Provide the (X, Y) coordinate of the cell's center where the given text is located.  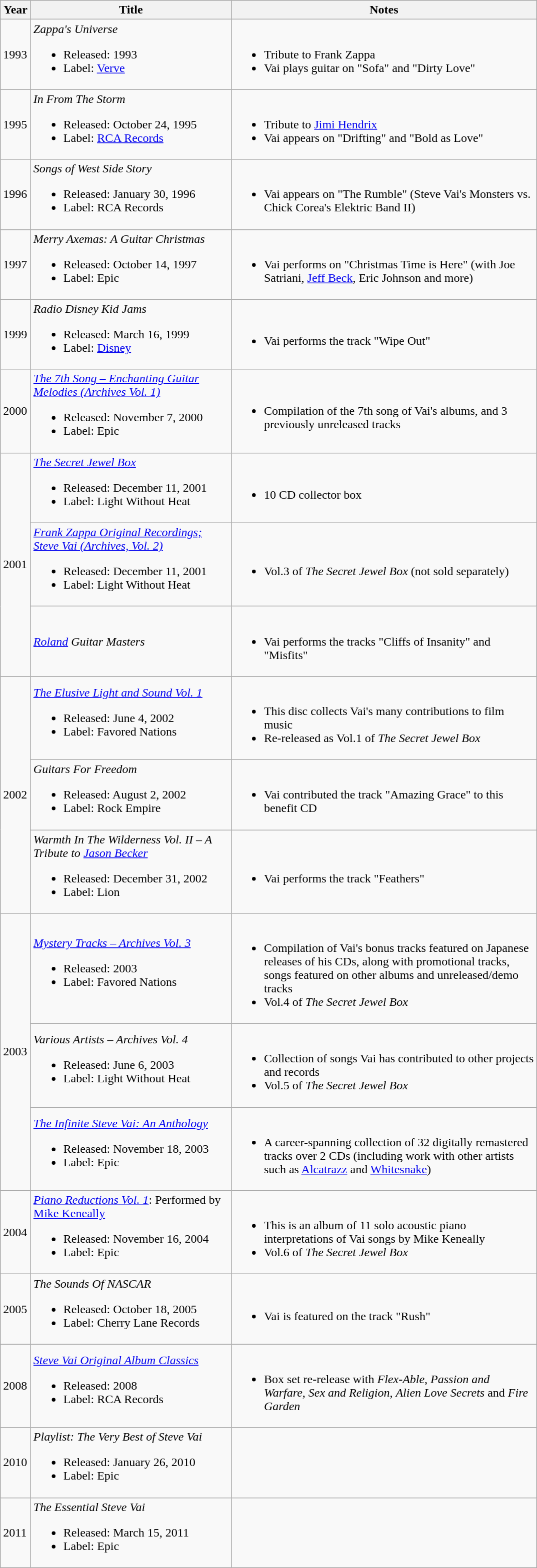
Box set re-release with Flex-Able, Passion and Warfare, Sex and Religion, Alien Love Secrets and Fire Garden (384, 1386)
The Essential Steve VaiReleased: March 15, 2011Label: Epic (131, 1533)
2010 (16, 1463)
The Sounds Of NASCARReleased: October 18, 2005Label: Cherry Lane Records (131, 1309)
Piano Reductions Vol. 1: Performed by Mike KeneallyReleased: November 16, 2004Label: Epic (131, 1232)
The Infinite Steve Vai: An AnthologyReleased: November 18, 2003Label: Epic (131, 1149)
A career-spanning collection of 32 digitally remastered tracks over 2 CDs (including work with other artists such as Alcatrazz and Whitesnake) (384, 1149)
Vai performs on "Christmas Time is Here" (with Joe Satriani, Jeff Beck, Eric Johnson and more) (384, 264)
In From The StormReleased: October 24, 1995Label: RCA Records (131, 124)
10 CD collector box (384, 488)
Various Artists – Archives Vol. 4Released: June 6, 2003Label: Light Without Heat (131, 1065)
Collection of songs Vai has contributed to other projects and recordsVol.5 of The Secret Jewel Box (384, 1065)
Vai is featured on the track "Rush" (384, 1309)
This is an album of 11 solo acoustic piano interpretations of Vai songs by Mike KeneallyVol.6 of The Secret Jewel Box (384, 1232)
Mystery Tracks – Archives Vol. 3Released: 2003Label: Favored Nations (131, 968)
1993 (16, 54)
Notes (384, 10)
Vol.3 of The Secret Jewel Box (not sold separately) (384, 565)
2004 (16, 1232)
Radio Disney Kid JamsReleased: March 16, 1999Label: Disney (131, 334)
Playlist: The Very Best of Steve VaiReleased: January 26, 2010Label: Epic (131, 1463)
Frank Zappa Original Recordings; Steve Vai (Archives, Vol. 2)Released: December 11, 2001Label: Light Without Heat (131, 565)
2008 (16, 1386)
2003 (16, 1052)
Compilation of the 7th song of Vai's albums, and 3 previously unreleased tracks (384, 411)
Tribute to Frank ZappaVai plays guitar on "Sofa" and "Dirty Love" (384, 54)
1996 (16, 194)
Vai performs the track "Wipe Out" (384, 334)
The Elusive Light and Sound Vol. 1Released: June 4, 2002Label: Favored Nations (131, 718)
1997 (16, 264)
2002 (16, 794)
Year (16, 10)
Vai performs the track "Feathers" (384, 871)
Steve Vai Original Album ClassicsReleased: 2008Label: RCA Records (131, 1386)
2000 (16, 411)
Vai performs the tracks "Cliffs of Insanity" and "Misfits" (384, 641)
Tribute to Jimi HendrixVai appears on "Drifting" and "Bold as Love" (384, 124)
Guitars For FreedomReleased: August 2, 2002Label: Rock Empire (131, 794)
2001 (16, 565)
1999 (16, 334)
Title (131, 10)
Roland Guitar Masters (131, 641)
2005 (16, 1309)
1995 (16, 124)
The 7th Song – Enchanting Guitar Melodies (Archives Vol. 1)Released: November 7, 2000Label: Epic (131, 411)
This disc collects Vai's many contributions to film musicRe-released as Vol.1 of The Secret Jewel Box (384, 718)
Warmth In The Wilderness Vol. II – A Tribute to Jason BeckerReleased: December 31, 2002Label: Lion (131, 871)
Zappa's UniverseReleased: 1993Label: Verve (131, 54)
2011 (16, 1533)
Vai contributed the track "Amazing Grace" to this benefit CD (384, 794)
Vai appears on "The Rumble" (Steve Vai's Monsters vs. Chick Corea's Elektric Band II) (384, 194)
The Secret Jewel BoxReleased: December 11, 2001Label: Light Without Heat (131, 488)
Songs of West Side StoryReleased: January 30, 1996Label: RCA Records (131, 194)
Merry Axemas: A Guitar ChristmasReleased: October 14, 1997Label: Epic (131, 264)
